Find where the given text appears and provide that cell's center as [X, Y] coordinate. 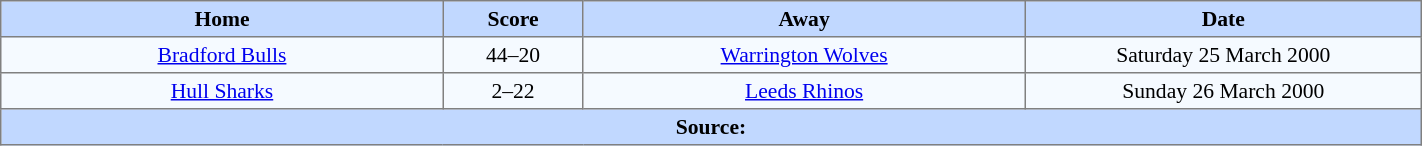
Hull Sharks [222, 91]
44–20 [513, 55]
Source: [711, 127]
Away [804, 19]
Date [1223, 19]
Warrington Wolves [804, 55]
Bradford Bulls [222, 55]
Leeds Rhinos [804, 91]
Score [513, 19]
Home [222, 19]
Sunday 26 March 2000 [1223, 91]
2–22 [513, 91]
Saturday 25 March 2000 [1223, 55]
